From the cell containing the given text, extract its center point as (X, Y) coordinate. 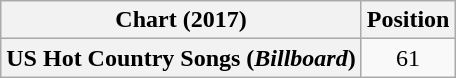
Chart (2017) (181, 20)
61 (408, 58)
US Hot Country Songs (Billboard) (181, 58)
Position (408, 20)
